Provide the [x, y] coordinate of the cell's center where the given text is located.  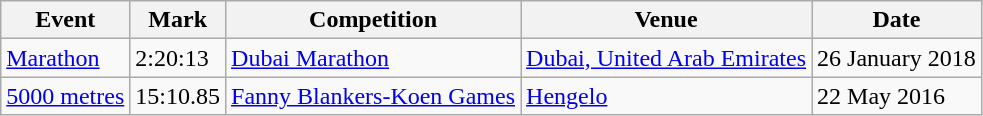
Venue [666, 20]
2:20:13 [178, 58]
Marathon [66, 58]
Event [66, 20]
26 January 2018 [897, 58]
Dubai, United Arab Emirates [666, 58]
Hengelo [666, 96]
22 May 2016 [897, 96]
Dubai Marathon [374, 58]
5000 metres [66, 96]
Fanny Blankers-Koen Games [374, 96]
Date [897, 20]
Competition [374, 20]
Mark [178, 20]
15:10.85 [178, 96]
